Return the [X, Y] coordinate for the center point of the cell that contains the specified text.  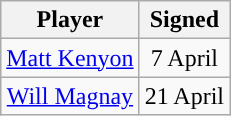
Player [70, 20]
Signed [184, 20]
Will Magnay [70, 96]
7 April [184, 58]
Matt Kenyon [70, 58]
21 April [184, 96]
